Search for the cell housing the specified text and yield its [x, y] center coordinate. 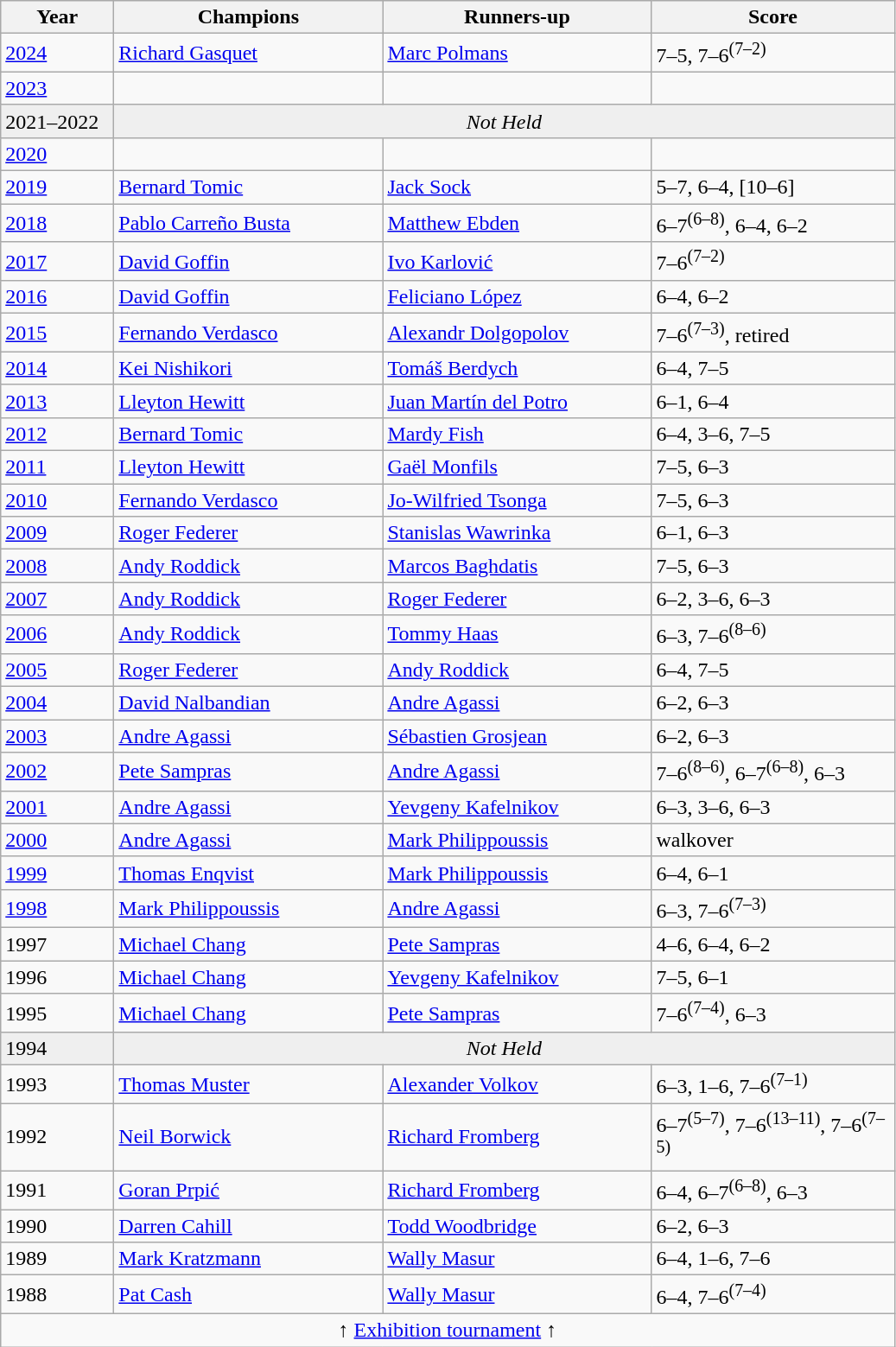
1993 [57, 1085]
1994 [57, 1049]
Year [57, 17]
1997 [57, 944]
6–4, 6–7(6–8), 6–3 [772, 1191]
2013 [57, 401]
Matthew Ebden [517, 223]
2005 [57, 670]
Thomas Enqvist [249, 873]
David Nalbandian [249, 702]
2000 [57, 840]
Pat Cash [249, 1294]
Kei Nishikori [249, 368]
6–4, 6–2 [772, 297]
6–3, 3–6, 6–3 [772, 807]
2006 [57, 634]
Champions [249, 17]
2010 [57, 500]
1992 [57, 1137]
2023 [57, 88]
5–7, 6–4, [10–6] [772, 187]
2021–2022 [57, 121]
Richard Gasquet [249, 54]
1990 [57, 1226]
1989 [57, 1259]
2015 [57, 334]
2001 [57, 807]
7–5, 6–1 [772, 977]
4–6, 6–4, 6–2 [772, 944]
Tommy Haas [517, 634]
1991 [57, 1191]
2017 [57, 261]
Marc Polmans [517, 54]
6–3, 1–6, 7–6(7–1) [772, 1085]
7–6(7–3), retired [772, 334]
Alexandr Dolgopolov [517, 334]
Thomas Muster [249, 1085]
2008 [57, 566]
2012 [57, 434]
6–3, 7–6(7–3) [772, 909]
6–7(6–8), 6–4, 6–2 [772, 223]
1996 [57, 977]
2007 [57, 599]
Jo-Wilfried Tsonga [517, 500]
walkover [772, 840]
Neil Borwick [249, 1137]
↑ Exhibition tournament ↑ [448, 1330]
1999 [57, 873]
6–7(5–7), 7–6(13–11), 7–6(7–5) [772, 1137]
Tomáš Berdych [517, 368]
2020 [57, 154]
7–6(8–6), 6–7(6–8), 6–3 [772, 772]
Score [772, 17]
6–1, 6–3 [772, 533]
6–3, 7–6(8–6) [772, 634]
Alexander Volkov [517, 1085]
6–4, 7–6(7–4) [772, 1294]
Feliciano López [517, 297]
1988 [57, 1294]
Pablo Carreño Busta [249, 223]
6–4, 3–6, 7–5 [772, 434]
2009 [57, 533]
7–5, 7–6(7–2) [772, 54]
7–6(7–2) [772, 261]
2018 [57, 223]
Marcos Baghdatis [517, 566]
2014 [57, 368]
Mardy Fish [517, 434]
2016 [57, 297]
2024 [57, 54]
Stanislas Wawrinka [517, 533]
6–2, 3–6, 6–3 [772, 599]
Goran Prpić [249, 1191]
Gaël Monfils [517, 467]
6–4, 1–6, 7–6 [772, 1259]
6–1, 6–4 [772, 401]
Sébastien Grosjean [517, 736]
1998 [57, 909]
Darren Cahill [249, 1226]
Runners-up [517, 17]
Juan Martín del Potro [517, 401]
2011 [57, 467]
2002 [57, 772]
Ivo Karlović [517, 261]
2004 [57, 702]
Todd Woodbridge [517, 1226]
1995 [57, 1013]
Mark Kratzmann [249, 1259]
Jack Sock [517, 187]
7–6(7–4), 6–3 [772, 1013]
2019 [57, 187]
2003 [57, 736]
6–4, 6–1 [772, 873]
